Locate the cell with the specified text and output its [x, y] center coordinate. 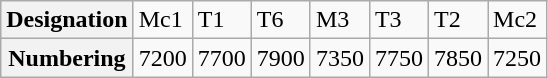
7700 [222, 58]
T1 [222, 20]
Designation [67, 20]
M3 [340, 20]
Numbering [67, 58]
7750 [398, 58]
7250 [518, 58]
7900 [280, 58]
Mc2 [518, 20]
7850 [458, 58]
7200 [162, 58]
T3 [398, 20]
T2 [458, 20]
7350 [340, 58]
Mc1 [162, 20]
T6 [280, 20]
